Determine the (X, Y) coordinate at the center of the cell enclosing the given text.  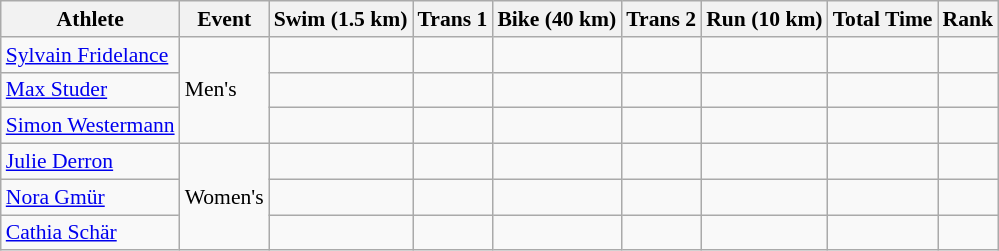
Cathia Schär (90, 233)
Event (224, 19)
Women's (224, 198)
Trans 2 (661, 19)
Total Time (883, 19)
Rank (968, 19)
Trans 1 (452, 19)
Swim (1.5 km) (341, 19)
Nora Gmür (90, 197)
Bike (40 km) (556, 19)
Athlete (90, 19)
Simon Westermann (90, 126)
Max Studer (90, 90)
Sylvain Fridelance (90, 55)
Julie Derron (90, 162)
Run (10 km) (764, 19)
Men's (224, 90)
